Return the [x, y] coordinate for the center point of the cell that contains the specified text.  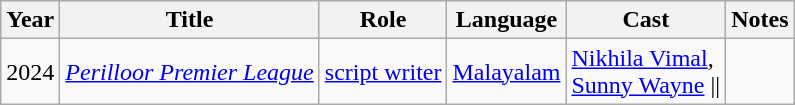
Perilloor Premier League [190, 72]
Cast [646, 20]
Role [383, 20]
Title [190, 20]
Year [30, 20]
Notes [760, 20]
2024 [30, 72]
Malayalam [506, 72]
Nikhila Vimal,Sunny Wayne || [646, 72]
script writer [383, 72]
Language [506, 20]
